Extract the (x, y) coordinate from the center of the cell holding the provided text.  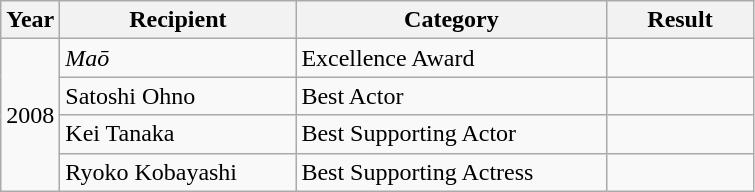
2008 (30, 115)
Ryoko Kobayashi (178, 172)
Category (452, 20)
Year (30, 20)
Kei Tanaka (178, 134)
Best Actor (452, 96)
Best Supporting Actress (452, 172)
Best Supporting Actor (452, 134)
Satoshi Ohno (178, 96)
Result (680, 20)
Maō (178, 58)
Excellence Award (452, 58)
Recipient (178, 20)
